Pinpoint the cell where the given text exists, returning its [x, y] midpoint coordinate. 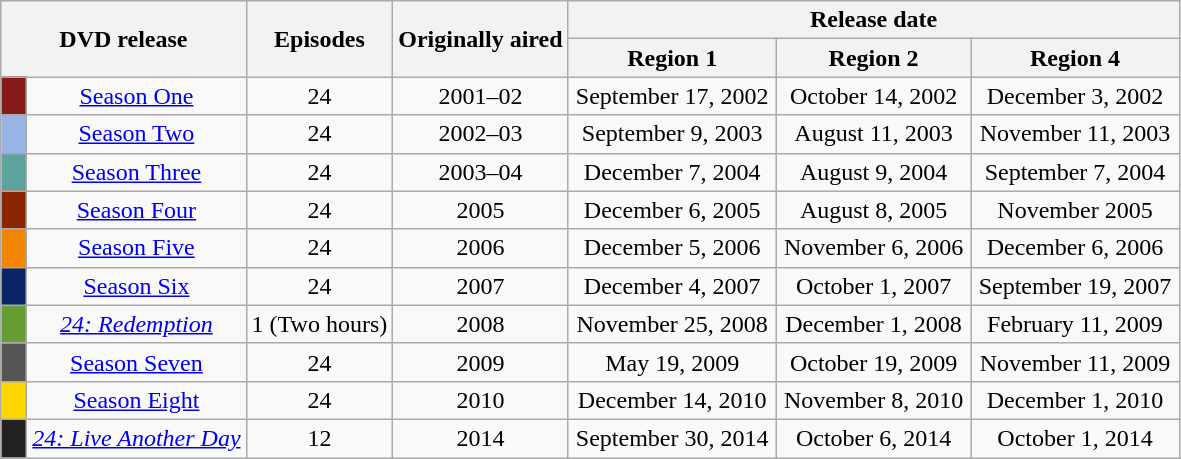
December 3, 2002 [1075, 96]
October 1, 2007 [874, 286]
Season Six [136, 286]
November 6, 2006 [874, 248]
November 2005 [1075, 210]
2014 [480, 438]
Episodes [320, 39]
2006 [480, 248]
12 [320, 438]
August 11, 2003 [874, 134]
24: Live Another Day [136, 438]
Season Five [136, 248]
Region 1 [672, 58]
2008 [480, 324]
Season Two [136, 134]
Season Three [136, 172]
Season Seven [136, 362]
2002–03 [480, 134]
December 6, 2006 [1075, 248]
December 4, 2007 [672, 286]
2005 [480, 210]
Season Four [136, 210]
August 8, 2005 [874, 210]
August 9, 2004 [874, 172]
December 1, 2008 [874, 324]
December 5, 2006 [672, 248]
1 (Two hours) [320, 324]
December 14, 2010 [672, 400]
2001–02 [480, 96]
November 25, 2008 [672, 324]
Region 2 [874, 58]
May 19, 2009 [672, 362]
October 14, 2002 [874, 96]
November 11, 2009 [1075, 362]
September 17, 2002 [672, 96]
September 7, 2004 [1075, 172]
October 19, 2009 [874, 362]
DVD release [124, 39]
Season Eight [136, 400]
December 6, 2005 [672, 210]
2010 [480, 400]
2007 [480, 286]
December 7, 2004 [672, 172]
2003–04 [480, 172]
February 11, 2009 [1075, 324]
October 6, 2014 [874, 438]
24: Redemption [136, 324]
Region 4 [1075, 58]
November 11, 2003 [1075, 134]
2009 [480, 362]
September 9, 2003 [672, 134]
Release date [874, 20]
Originally aired [480, 39]
Season One [136, 96]
October 1, 2014 [1075, 438]
September 19, 2007 [1075, 286]
September 30, 2014 [672, 438]
December 1, 2010 [1075, 400]
November 8, 2010 [874, 400]
